Identify which cell holds the provided text, then report its (X, Y) central coordinate. 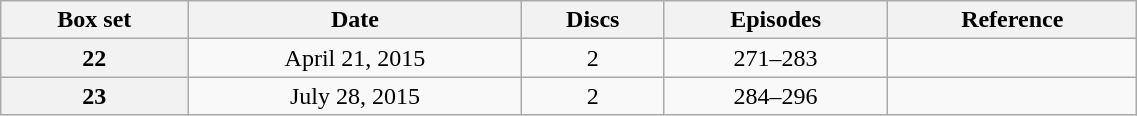
Date (355, 20)
Reference (1012, 20)
22 (94, 58)
23 (94, 96)
Episodes (776, 20)
April 21, 2015 (355, 58)
Box set (94, 20)
284–296 (776, 96)
Discs (593, 20)
July 28, 2015 (355, 96)
271–283 (776, 58)
